From the cell containing the given text, extract its center point as (X, Y) coordinate. 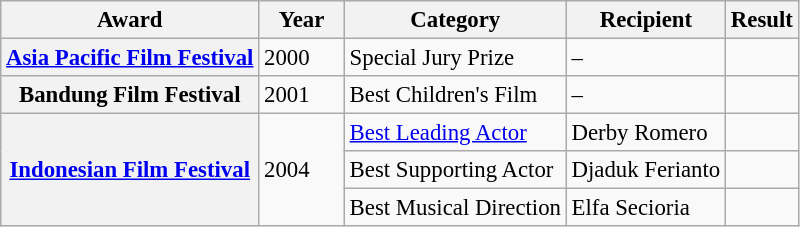
Result (762, 20)
Recipient (646, 20)
Best Musical Direction (455, 208)
Year (302, 20)
Best Supporting Actor (455, 170)
Special Jury Prize (455, 58)
Category (455, 20)
Asia Pacific Film Festival (130, 58)
Elfa Secioria (646, 208)
Best Leading Actor (455, 133)
Derby Romero (646, 133)
2000 (302, 58)
Best Children's Film (455, 95)
Indonesian Film Festival (130, 170)
2001 (302, 95)
Bandung Film Festival (130, 95)
2004 (302, 170)
Djaduk Ferianto (646, 170)
Award (130, 20)
